Pinpoint the cell where the given text exists, returning its (x, y) midpoint coordinate. 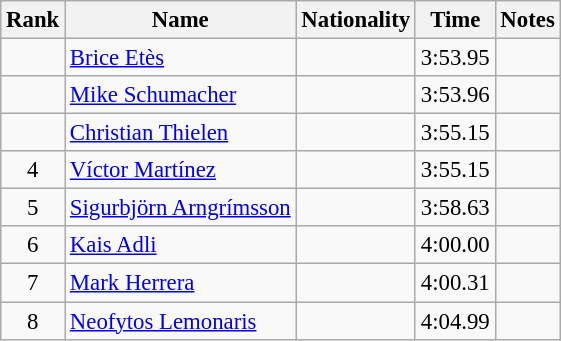
7 (33, 283)
3:53.96 (455, 95)
5 (33, 208)
Rank (33, 20)
Mike Schumacher (180, 95)
Víctor Martínez (180, 170)
3:58.63 (455, 208)
Nationality (356, 20)
Neofytos Lemonaris (180, 321)
4:00.31 (455, 283)
6 (33, 245)
8 (33, 321)
3:53.95 (455, 58)
Sigurbjörn Arngrímsson (180, 208)
Brice Etès (180, 58)
4:04.99 (455, 321)
Mark Herrera (180, 283)
4:00.00 (455, 245)
4 (33, 170)
Name (180, 20)
Notes (528, 20)
Time (455, 20)
Christian Thielen (180, 133)
Kais Adli (180, 245)
